Search for the cell housing the specified text and yield its (x, y) center coordinate. 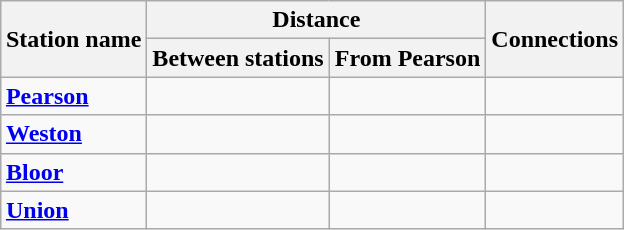
Distance (316, 20)
Pearson (73, 96)
Union (73, 210)
Station name (73, 39)
From Pearson (408, 58)
Bloor (73, 172)
Connections (555, 39)
Weston (73, 134)
Between stations (238, 58)
